Search for the cell housing the specified text and yield its (X, Y) center coordinate. 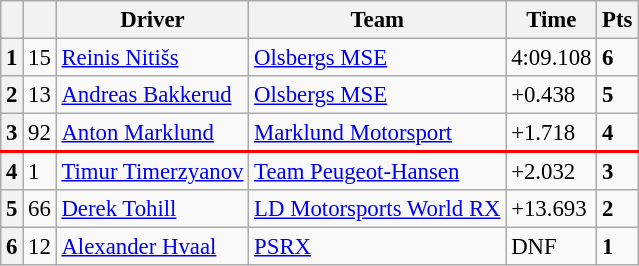
92 (40, 133)
Team Peugeot-Hansen (378, 171)
Time (552, 20)
Derek Tohill (152, 209)
Team (378, 20)
Marklund Motorsport (378, 133)
Andreas Bakkerud (152, 95)
Anton Marklund (152, 133)
LD Motorsports World RX (378, 209)
Timur Timerzyanov (152, 171)
4:09.108 (552, 58)
13 (40, 95)
12 (40, 247)
Driver (152, 20)
+0.438 (552, 95)
+1.718 (552, 133)
Alexander Hvaal (152, 247)
+2.032 (552, 171)
15 (40, 58)
66 (40, 209)
+13.693 (552, 209)
DNF (552, 247)
Reinis Nitišs (152, 58)
PSRX (378, 247)
Pts (618, 20)
